Return the (X, Y) coordinate for the center point of the cell that contains the specified text.  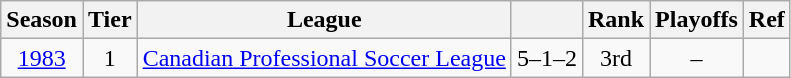
3rd (616, 58)
Ref (766, 20)
1983 (42, 58)
– (697, 58)
Season (42, 20)
Canadian Professional Soccer League (324, 58)
1 (110, 58)
League (324, 20)
Tier (110, 20)
5–1–2 (546, 58)
Rank (616, 20)
Playoffs (697, 20)
